Capture the cell that displays the provided text and extract its (X, Y) central coordinate. 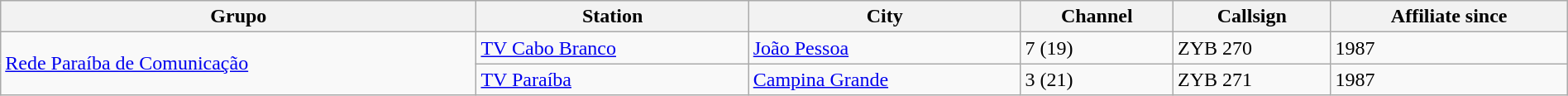
Grupo (238, 17)
Campina Grande (885, 79)
3 (21) (1097, 79)
TV Cabo Branco (612, 48)
Callsign (1252, 17)
Affiliate since (1449, 17)
João Pessoa (885, 48)
ZYB 270 (1252, 48)
City (885, 17)
7 (19) (1097, 48)
Channel (1097, 17)
ZYB 271 (1252, 79)
TV Paraíba (612, 79)
Station (612, 17)
Rede Paraíba de Comunicação (238, 64)
